Extract the (X, Y) coordinate from the center of the cell holding the provided text.  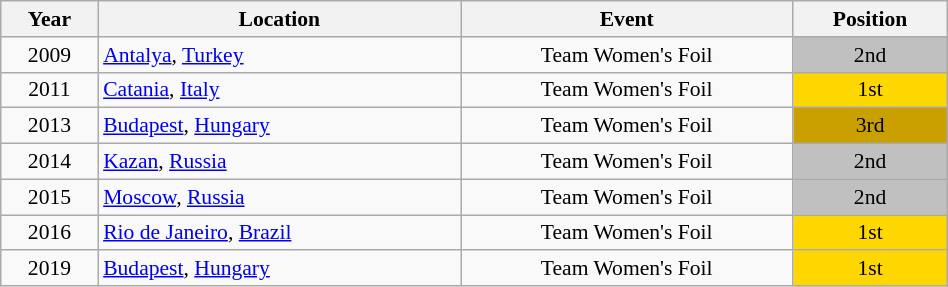
2013 (50, 126)
Position (870, 19)
2016 (50, 233)
2015 (50, 197)
Event (627, 19)
2014 (50, 162)
Moscow, Russia (279, 197)
Catania, Italy (279, 90)
Antalya, Turkey (279, 55)
2009 (50, 55)
Kazan, Russia (279, 162)
2011 (50, 90)
2019 (50, 269)
3rd (870, 126)
Rio de Janeiro, Brazil (279, 233)
Location (279, 19)
Year (50, 19)
